Scan for the cell matching the given text and deliver its (X, Y) coordinate at center. 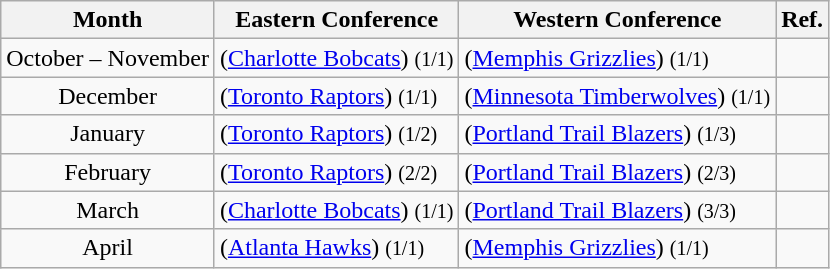
(Toronto Raptors) (1/2) (336, 134)
December (108, 96)
(Toronto Raptors) (2/2) (336, 172)
January (108, 134)
(Portland Trail Blazers) (3/3) (618, 210)
Western Conference (618, 20)
Eastern Conference (336, 20)
(Portland Trail Blazers) (1/3) (618, 134)
April (108, 248)
March (108, 210)
Ref. (802, 20)
(Toronto Raptors) (1/1) (336, 96)
February (108, 172)
(Atlanta Hawks) (1/1) (336, 248)
Month (108, 20)
(Portland Trail Blazers) (2/3) (618, 172)
(Minnesota Timberwolves) (1/1) (618, 96)
October – November (108, 58)
